Detect which cell encompasses the target text, then output its [x, y] center coordinate. 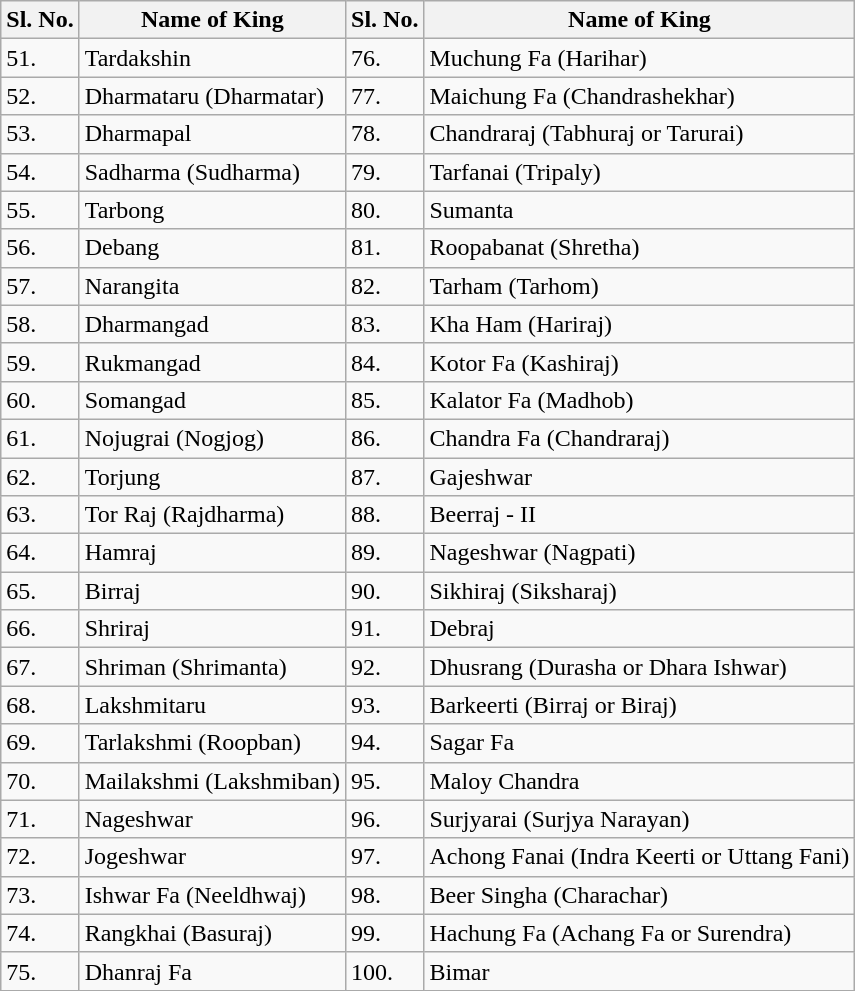
Birraj [212, 591]
62. [40, 477]
86. [385, 438]
74. [40, 933]
58. [40, 324]
81. [385, 248]
95. [385, 781]
Bimar [640, 971]
69. [40, 743]
53. [40, 134]
Dharmangad [212, 324]
Chandra Fa (Chandraraj) [640, 438]
Nageshwar [212, 819]
79. [385, 172]
55. [40, 210]
80. [385, 210]
Mailakshmi (Lakshmiban) [212, 781]
Tarham (Tarhom) [640, 286]
Tarlakshmi (Roopban) [212, 743]
54. [40, 172]
Beer Singha (Charachar) [640, 895]
72. [40, 857]
Barkeerti (Birraj or Biraj) [640, 705]
Kha Ham (Hariraj) [640, 324]
63. [40, 515]
Sadharma (Sudharma) [212, 172]
Torjung [212, 477]
Hachung Fa (Achang Fa or Surendra) [640, 933]
Sumanta [640, 210]
70. [40, 781]
92. [385, 667]
84. [385, 362]
Kotor Fa (Kashiraj) [640, 362]
Hamraj [212, 553]
60. [40, 400]
89. [385, 553]
Surjyarai (Surjya Narayan) [640, 819]
88. [385, 515]
65. [40, 591]
71. [40, 819]
90. [385, 591]
87. [385, 477]
Muchung Fa (Harihar) [640, 58]
Tarbong [212, 210]
98. [385, 895]
Tor Raj (Rajdharma) [212, 515]
56. [40, 248]
83. [385, 324]
Chandraraj (Tabhuraj or Tarurai) [640, 134]
Sikhiraj (Siksharaj) [640, 591]
64. [40, 553]
73. [40, 895]
97. [385, 857]
77. [385, 96]
52. [40, 96]
Debang [212, 248]
Kalator Fa (Madhob) [640, 400]
99. [385, 933]
Debraj [640, 629]
93. [385, 705]
Tarfanai (Tripaly) [640, 172]
61. [40, 438]
Maichung Fa (Chandrashekhar) [640, 96]
Shriraj [212, 629]
82. [385, 286]
51. [40, 58]
66. [40, 629]
78. [385, 134]
Nageshwar (Nagpati) [640, 553]
Roopabanat (Shretha) [640, 248]
Rangkhai (Basuraj) [212, 933]
Dhanraj Fa [212, 971]
Dharmataru (Dharmatar) [212, 96]
67. [40, 667]
68. [40, 705]
Dhusrang (Durasha or Dhara Ishwar) [640, 667]
Narangita [212, 286]
94. [385, 743]
Shriman (Shrimanta) [212, 667]
96. [385, 819]
Maloy Chandra [640, 781]
Achong Fanai (Indra Keerti or Uttang Fani) [640, 857]
Lakshmitaru [212, 705]
Beerraj - II [640, 515]
76. [385, 58]
Dharmapal [212, 134]
Jogeshwar [212, 857]
75. [40, 971]
91. [385, 629]
Tardakshin [212, 58]
Sagar Fa [640, 743]
Somangad [212, 400]
59. [40, 362]
57. [40, 286]
85. [385, 400]
Rukmangad [212, 362]
Ishwar Fa (Neeldhwaj) [212, 895]
Nojugrai (Nogjog) [212, 438]
100. [385, 971]
Gajeshwar [640, 477]
